Determine the (X, Y) coordinate at the center of the cell enclosing the given text.  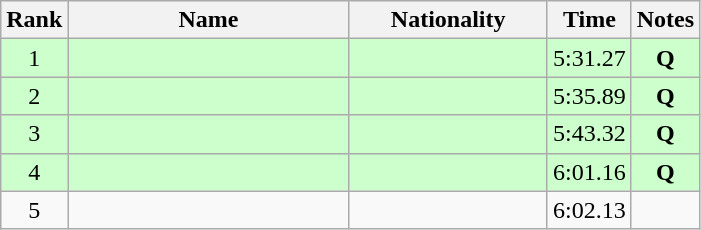
2 (34, 96)
Time (589, 20)
6:02.13 (589, 210)
Name (208, 20)
3 (34, 134)
Rank (34, 20)
5:35.89 (589, 96)
Notes (665, 20)
Nationality (448, 20)
1 (34, 58)
5 (34, 210)
5:31.27 (589, 58)
6:01.16 (589, 172)
4 (34, 172)
5:43.32 (589, 134)
